Identify which cell holds the provided text, then report its [X, Y] central coordinate. 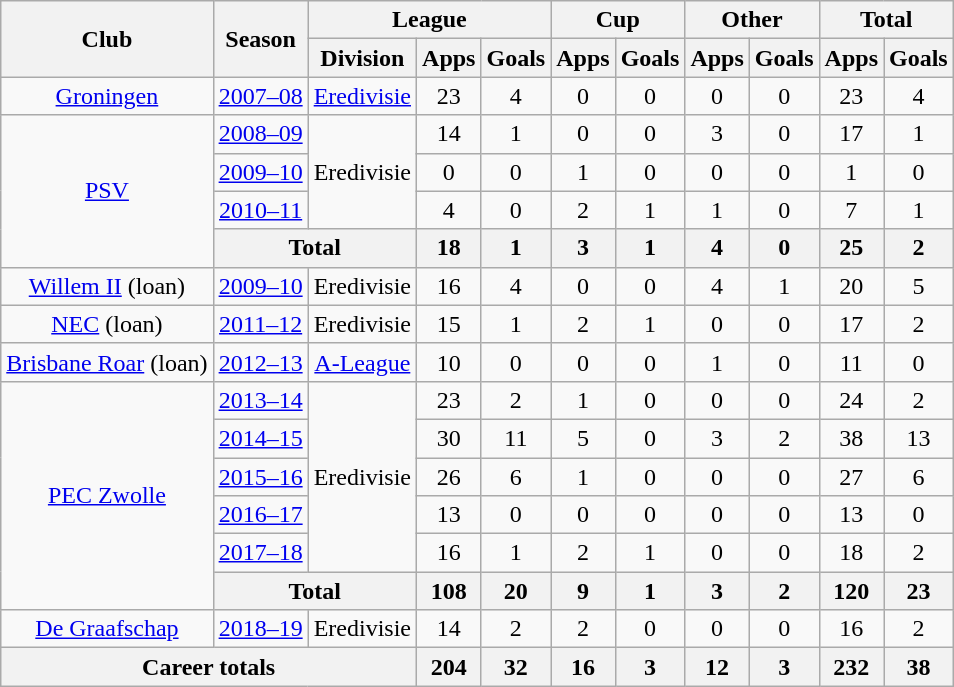
NEC (loan) [107, 324]
2012–13 [260, 362]
PSV [107, 191]
2010–11 [260, 210]
2017–18 [260, 553]
2018–19 [260, 629]
Club [107, 39]
2015–16 [260, 477]
League [430, 20]
120 [851, 591]
2008–09 [260, 134]
Other [752, 20]
Cup [618, 20]
30 [449, 438]
De Graafschap [107, 629]
15 [449, 324]
2013–14 [260, 400]
A-League [362, 362]
Career totals [209, 667]
Groningen [107, 96]
Division [362, 58]
Willem II (loan) [107, 286]
2007–08 [260, 96]
2016–17 [260, 515]
12 [717, 667]
Season [260, 39]
32 [516, 667]
2014–15 [260, 438]
Brisbane Roar (loan) [107, 362]
232 [851, 667]
108 [449, 591]
26 [449, 477]
7 [851, 210]
2011–12 [260, 324]
10 [449, 362]
9 [583, 591]
204 [449, 667]
25 [851, 248]
27 [851, 477]
24 [851, 400]
PEC Zwolle [107, 495]
